Pinpoint the cell where the given text exists, returning its [X, Y] midpoint coordinate. 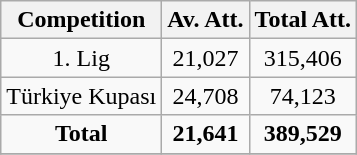
24,708 [206, 96]
21,027 [206, 58]
Av. Att. [206, 20]
389,529 [303, 134]
21,641 [206, 134]
74,123 [303, 96]
Total Att. [303, 20]
Total [82, 134]
Türkiye Kupası [82, 96]
Competition [82, 20]
1. Lig [82, 58]
315,406 [303, 58]
